Return [X, Y] of the center of cell containing provided text 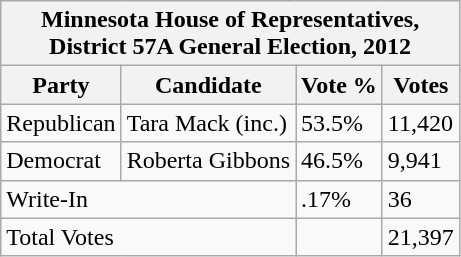
Party [61, 85]
.17% [340, 199]
Democrat [61, 161]
Candidate [208, 85]
Votes [420, 85]
Total Votes [148, 237]
Roberta Gibbons [208, 161]
Minnesota House of Representatives,District 57A General Election, 2012 [230, 34]
11,420 [420, 123]
36 [420, 199]
53.5% [340, 123]
Vote % [340, 85]
21,397 [420, 237]
9,941 [420, 161]
Republican [61, 123]
46.5% [340, 161]
Tara Mack (inc.) [208, 123]
Write-In [148, 199]
